Search for the cell housing the specified text and yield its (X, Y) center coordinate. 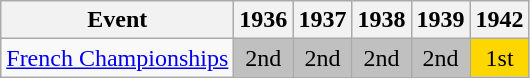
1936 (264, 20)
1938 (382, 20)
1939 (440, 20)
1942 (500, 20)
1937 (322, 20)
1st (500, 58)
Event (118, 20)
French Championships (118, 58)
